Find where the given text appears and provide that cell's center as [X, Y] coordinate. 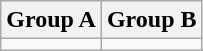
Group B [152, 20]
Group A [52, 20]
